Identify which cell holds the provided text, then report its (x, y) central coordinate. 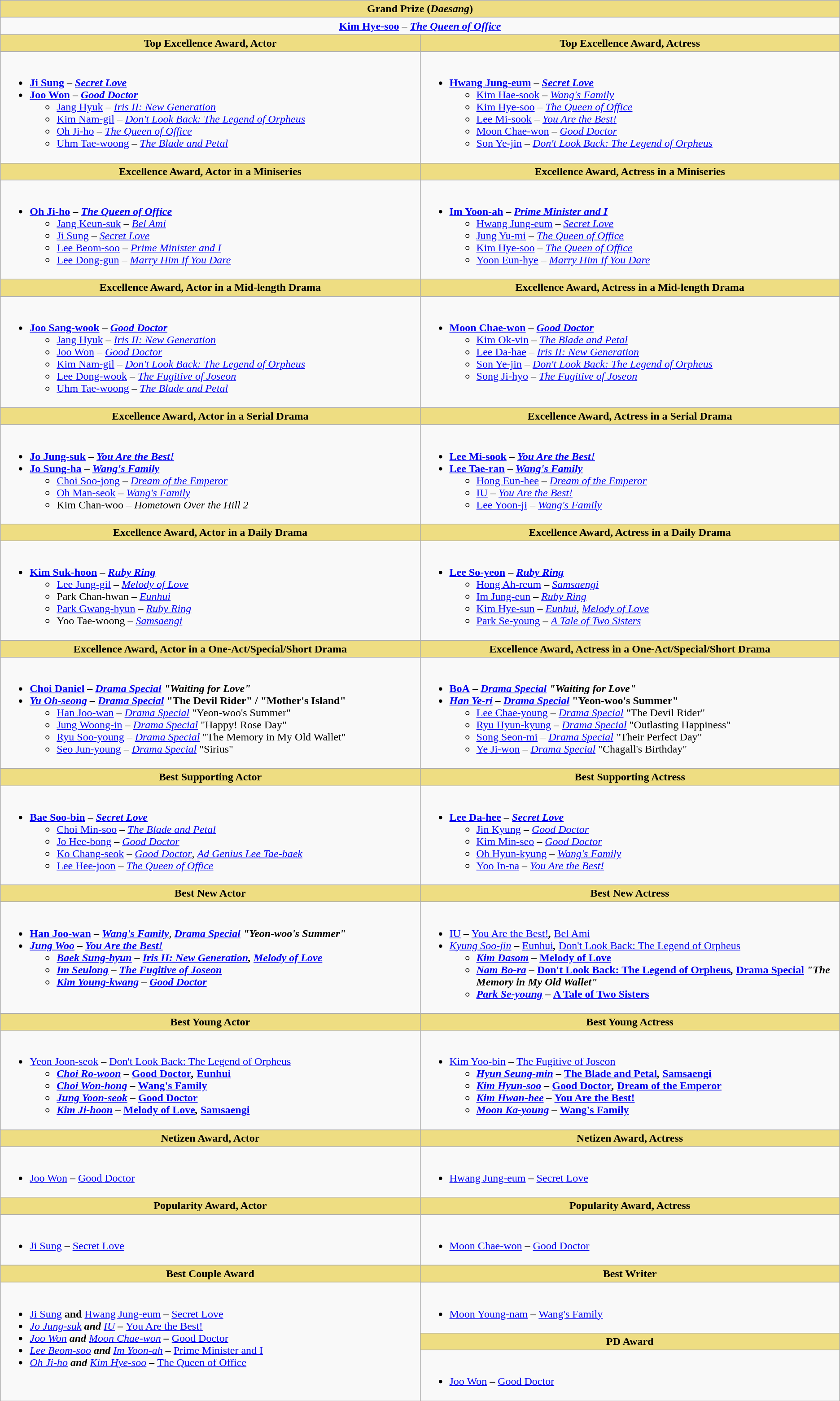
Kim Suk-hoon – Ruby RingLee Jung-gil – Melody of LovePark Chan-hwan – EunhuiPark Gwang-hyun – Ruby RingYoo Tae-woong – Samsaengi (210, 591)
Excellence Award, Actress in a Daily Drama (630, 532)
Excellence Award, Actress in a Serial Drama (630, 416)
Excellence Award, Actress in a Miniseries (630, 171)
Lee Mi-sook – You Are the Best!Lee Tae-ran – Wang's FamilyHong Eun-hee – Dream of the EmperorIU – You Are the Best!Lee Yoon-ji – Wang's Family (630, 474)
Best Supporting Actor (210, 777)
Ji Sung – Secret Love (210, 1239)
Top Excellence Award, Actress (630, 43)
Moon Young-nam – Wang's Family (630, 1308)
Best New Actor (210, 893)
Netizen Award, Actor (210, 1138)
Popularity Award, Actress (630, 1206)
Excellence Award, Actress in a Mid-length Drama (630, 288)
PD Award (630, 1341)
Excellence Award, Actress in a One-Act/Special/Short Drama (630, 648)
Excellence Award, Actor in a Mid-length Drama (210, 288)
Netizen Award, Actress (630, 1138)
Best Supporting Actress (630, 777)
Lee So-yeon – Ruby RingHong Ah-reum – SamsaengiIm Jung-eun – Ruby RingKim Hye-sun – Eunhui, Melody of LovePark Se-young – A Tale of Two Sisters (630, 591)
Best Young Actress (630, 1022)
Hwang Jung-eum – Secret Love (630, 1172)
Excellence Award, Actor in a One-Act/Special/Short Drama (210, 648)
Top Excellence Award, Actor (210, 43)
Oh Ji-ho – The Queen of OfficeJang Keun-suk – Bel AmiJi Sung – Secret LoveLee Beom-soo – Prime Minister and ILee Dong-gun – Marry Him If You Dare (210, 230)
Excellence Award, Actor in a Serial Drama (210, 416)
Excellence Award, Actor in a Miniseries (210, 171)
Best New Actress (630, 893)
Best Writer (630, 1274)
Lee Da-hee – Secret LoveJin Kyung – Good DoctorKim Min-seo – Good DoctorOh Hyun-kyung – Wang's FamilyYoo In-na – You Are the Best! (630, 836)
Grand Prize (Daesang) (420, 9)
Best Young Actor (210, 1022)
Excellence Award, Actor in a Daily Drama (210, 532)
Moon Chae-won – Good Doctor (630, 1239)
Popularity Award, Actor (210, 1206)
Kim Hye-soo – The Queen of Office (420, 26)
Best Couple Award (210, 1274)
